Capture the cell that displays the provided text and extract its [x, y] central coordinate. 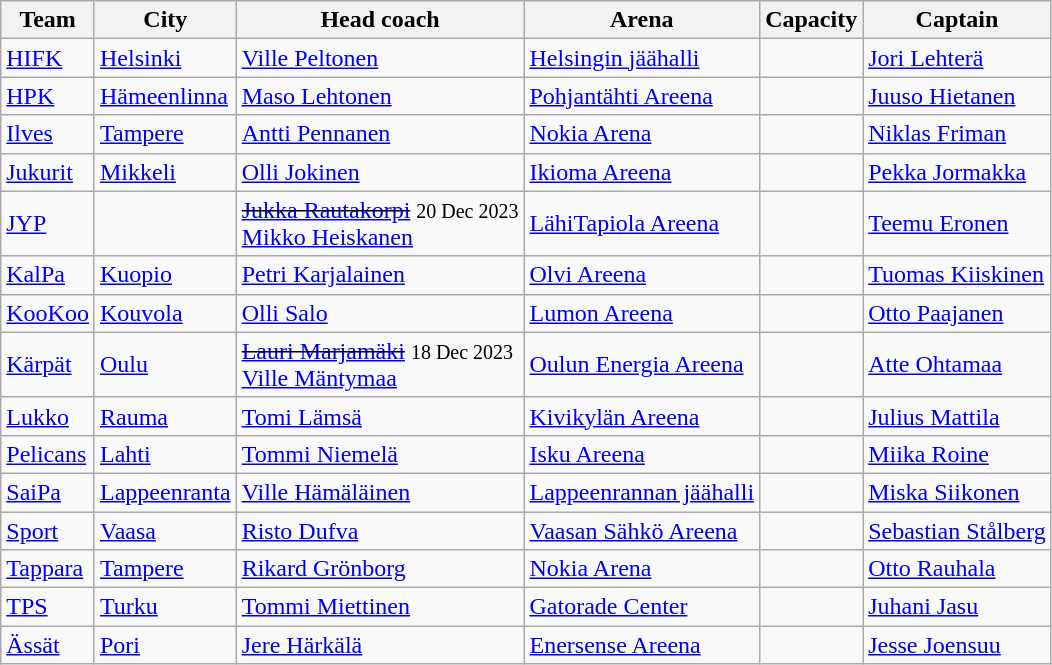
Vaasan Sähkö Areena [642, 531]
Atte Ohtamaa [958, 364]
Maso Lehtonen [380, 96]
KooKoo [48, 313]
Capacity [812, 20]
Kärpät [48, 364]
KalPa [48, 275]
Helsingin jäähalli [642, 58]
City [165, 20]
Olli Jokinen [380, 172]
LähiTapiola Areena [642, 224]
Juhani Jasu [958, 607]
Petri Karjalainen [380, 275]
Olli Salo [380, 313]
Kivikylän Areena [642, 416]
Enersense Areena [642, 645]
Rikard Grönborg [380, 569]
Otto Rauhala [958, 569]
Oulun Energia Areena [642, 364]
Hämeenlinna [165, 96]
Antti Pennanen [380, 134]
Oulu [165, 364]
Lappeenranta [165, 492]
Helsinki [165, 58]
Jukka Rautakorpi 20 Dec 2023Mikko Heiskanen [380, 224]
Lumon Areena [642, 313]
Captain [958, 20]
Tuomas Kiiskinen [958, 275]
Isku Areena [642, 454]
Ässät [48, 645]
Gatorade Center [642, 607]
Kuopio [165, 275]
Sport [48, 531]
Lahti [165, 454]
Tappara [48, 569]
Team [48, 20]
Head coach [380, 20]
Ville Hämäläinen [380, 492]
Tomi Lämsä [380, 416]
Jesse Joensuu [958, 645]
Julius Mattila [958, 416]
Miika Roine [958, 454]
HPK [48, 96]
Teemu Eronen [958, 224]
Sebastian Stålberg [958, 531]
Lukko [48, 416]
Tommi Niemelä [380, 454]
Pelicans [48, 454]
Pekka Jormakka [958, 172]
Vaasa [165, 531]
Arena [642, 20]
Jere Härkälä [380, 645]
Juuso Hietanen [958, 96]
Ikioma Areena [642, 172]
Rauma [165, 416]
Jukurit [48, 172]
Pohjantähti Areena [642, 96]
Risto Dufva [380, 531]
Ville Peltonen [380, 58]
Olvi Areena [642, 275]
HIFK [48, 58]
Lappeenrannan jäähalli [642, 492]
TPS [48, 607]
Lauri Marjamäki 18 Dec 2023Ville Mäntymaa [380, 364]
Tommi Miettinen [380, 607]
Niklas Friman [958, 134]
SaiPa [48, 492]
Turku [165, 607]
Kouvola [165, 313]
Otto Paajanen [958, 313]
Pori [165, 645]
Jori Lehterä [958, 58]
JYP [48, 224]
Ilves [48, 134]
Miska Siikonen [958, 492]
Mikkeli [165, 172]
